For the text-containing cell, return its midpoint in (X, Y) coordinate format. 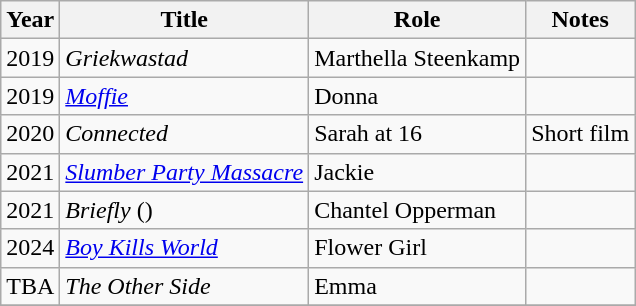
2024 (30, 248)
Notes (580, 20)
Donna (418, 96)
Sarah at 16 (418, 134)
Chantel Opperman (418, 210)
Connected (184, 134)
Marthella Steenkamp (418, 58)
Title (184, 20)
Flower Girl (418, 248)
Briefly () (184, 210)
Moffie (184, 96)
TBA (30, 286)
Jackie (418, 172)
Year (30, 20)
Slumber Party Massacre (184, 172)
Boy Kills World (184, 248)
The Other Side (184, 286)
Griekwastad (184, 58)
Role (418, 20)
2020 (30, 134)
Short film (580, 134)
Emma (418, 286)
